Return the [X, Y] coordinate for the center point of the cell that contains the specified text.  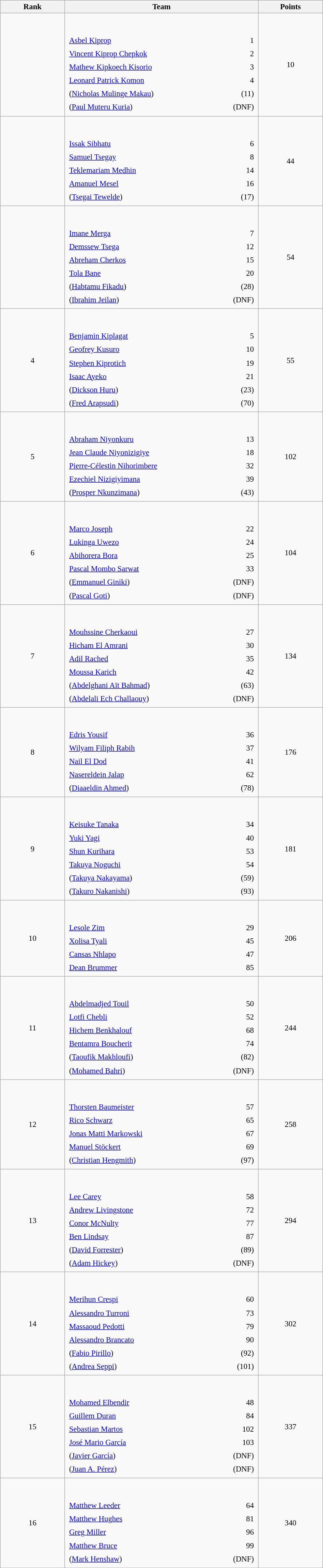
32 [242, 466]
(17) [238, 197]
67 [239, 1133]
(Fred Arapsudi) [142, 403]
134 [290, 656]
(Mohamed Bahri) [136, 1070]
Jean Claude Niyonizigiye [147, 452]
Merihun Crespi 60 Alessandro Turroni 73 Massaoud Pedotti 79 Alessandro Brancato 90 (Fabio Pirillo) (92) (Andrea Seppi) (101) [161, 1324]
Alessandro Turroni [140, 1313]
Vincent Kiprop Chepkok [141, 54]
Mouhssine Cherkaoui [140, 632]
41 [238, 762]
Greg Miller [133, 1532]
(Emmanuel Giniki) [138, 582]
Yuki Yagi [142, 838]
9 [33, 848]
33 [232, 569]
Amanuel Mesel [143, 183]
60 [234, 1299]
Lotfi Chebli [136, 1017]
Edris Yousif 36 Wilyam Filiph Rabih 37 Nail El Dod 41 Nasereldein Jalap 62 (Diaaeldin Ahmed) (78) [161, 752]
Issak Sibhatu [143, 144]
(Diaaeldin Ahmed) [143, 788]
Imane Merga 7 Demssew Tsega 12 Abreham Cherkos 15 Tola Bane 20 (Habtamu Fikadu) (28) (Ibrahim Jeilan) (DNF) [161, 257]
(92) [234, 1353]
Hicham El Amrani [140, 645]
(11) [235, 94]
Rico Schwarz [144, 1120]
Leonard Patrick Komon [141, 80]
81 [228, 1519]
Alessandro Brancato [140, 1340]
Dean Brummer [144, 967]
73 [234, 1313]
337 [290, 1427]
Pierre-Célestin Nihorimbere [147, 466]
Mohamed Elbendir [135, 1402]
27 [234, 632]
29 [239, 928]
(23) [236, 390]
Matthew Hughes [133, 1519]
(Paul Muteru Kuria) [141, 107]
(Ibrahim Jeilan) [134, 300]
Matthew Leeder [133, 1506]
Ezechiel Nizigiyimana [147, 479]
(82) [231, 1057]
Abdelmadjed Touil [136, 1004]
José Mario García [135, 1443]
Mohamed Elbendir 48 Guillem Duran 84 Sebastian Martos 102 José Mario García 103 (Javier García) (DNF) (Juan A. Pérez) (DNF) [161, 1427]
11 [33, 1028]
294 [290, 1221]
(70) [236, 403]
340 [290, 1523]
(Pascal Goti) [138, 595]
(Adam Hickey) [136, 1263]
(Fabio Pirillo) [140, 1353]
18 [242, 452]
42 [234, 672]
302 [290, 1324]
(Takuya Nakayama) [142, 878]
53 [237, 851]
Thorsten Baumeister [144, 1107]
84 [230, 1416]
(28) [229, 286]
77 [231, 1223]
(89) [231, 1250]
57 [239, 1107]
258 [290, 1124]
Xolisa Tyali [144, 941]
37 [238, 748]
Benjamin Kiplagat 5 Geofrey Kusuro 10 Stephen Kiprotich 19 Isaac Ayeko 21 (Dickson Huru) (23) (Fred Arapsudi) (70) [161, 360]
Team [161, 7]
74 [231, 1044]
Massaoud Pedotti [140, 1326]
(93) [237, 891]
Hichem Benkhalouf [136, 1030]
35 [234, 659]
72 [231, 1210]
48 [230, 1402]
(Andrea Seppi) [140, 1366]
79 [234, 1326]
(Christian Hengmith) [144, 1160]
Abreham Cherkos [134, 260]
Pascal Mombo Sarwat [138, 569]
Abraham Niyonkuru 13 Jean Claude Niyonizigiye 18 Pierre-Célestin Nihorimbere 32 Ezechiel Nizigiyimana 39 (Prosper Nkunzimana) (43) [161, 457]
Jonas Matti Markowski [144, 1133]
Guillem Duran [135, 1416]
Nasereldein Jalap [143, 775]
Keisuke Tanaka [142, 825]
62 [238, 775]
Tola Bane [134, 273]
(Nicholas Mulinge Makau) [141, 94]
(97) [239, 1160]
24 [232, 542]
Asbel Kiprop 1 Vincent Kiprop Chepkok 2 Mathew Kipkoech Kisorio 3 Leonard Patrick Komon 4 (Nicholas Mulinge Makau) (11) (Paul Muteru Kuria) (DNF) [161, 65]
Bentamra Boucherit [136, 1044]
Marco Joseph [138, 529]
Adil Rached [140, 659]
30 [234, 645]
(59) [237, 878]
20 [229, 273]
104 [290, 553]
3 [235, 67]
90 [234, 1340]
Stephen Kiprotich [142, 363]
Geofrey Kusuro [142, 349]
Issak Sibhatu 6 Samuel Tsegay 8 Teklemariam Medhin 14 Amanuel Mesel 16 (Tsegai Tewelde) (17) [161, 161]
64 [228, 1506]
Mouhssine Cherkaoui 27 Hicham El Amrani 30 Adil Rached 35 Moussa Karich 42 (Abdelghani Aït Bahmad) (63) (Abdelali Ech Challaouy) (DNF) [161, 656]
Keisuke Tanaka 34 Yuki Yagi 40 Shun Kurihara 53 Takuya Noguchi 54 (Takuya Nakayama) (59) (Takuro Nakanishi) (93) [161, 848]
87 [231, 1236]
103 [230, 1443]
Teklemariam Medhin [143, 170]
Imane Merga [134, 233]
69 [239, 1147]
1 [235, 41]
Merihun Crespi [140, 1299]
45 [239, 941]
52 [231, 1017]
Thorsten Baumeister 57 Rico Schwarz 65 Jonas Matti Markowski 67 Manuel Stöckert 69 (Christian Hengmith) (97) [161, 1124]
Ben Lindsay [136, 1236]
Wilyam Filiph Rabih [143, 748]
(43) [242, 493]
2 [235, 54]
Sebastian Martos [135, 1429]
85 [239, 967]
244 [290, 1028]
Lesole Zim 29 Xolisa Tyali 45 Cansas Nhlapo 47 Dean Brummer 85 [161, 938]
Lee Carey 58 Andrew Livingstone 72 Conor McNulty 77 Ben Lindsay 87 (David Forrester) (89) (Adam Hickey) (DNF) [161, 1221]
Isaac Ayeko [142, 376]
Lee Carey [136, 1196]
(Dickson Huru) [142, 390]
Andrew Livingstone [136, 1210]
47 [239, 954]
(David Forrester) [136, 1250]
68 [231, 1030]
Abihorera Bora [138, 556]
Edris Yousif [143, 735]
34 [237, 825]
50 [231, 1004]
(Javier García) [135, 1456]
22 [232, 529]
176 [290, 752]
99 [228, 1546]
(63) [234, 685]
Takuya Noguchi [142, 864]
(Mark Henshaw) [133, 1559]
65 [239, 1120]
(Takuro Nakanishi) [142, 891]
Manuel Stöckert [144, 1147]
(Habtamu Fikadu) [134, 286]
(78) [238, 788]
Mathew Kipkoech Kisorio [141, 67]
19 [236, 363]
Abraham Niyonkuru [147, 439]
Nail El Dod [143, 762]
Cansas Nhlapo [144, 954]
96 [228, 1532]
206 [290, 938]
(Juan A. Pérez) [135, 1469]
(Prosper Nkunzimana) [147, 493]
(Abdelghani Aït Bahmad) [140, 685]
Matthew Bruce [133, 1546]
55 [290, 360]
Points [290, 7]
Moussa Karich [140, 672]
Matthew Leeder 64 Matthew Hughes 81 Greg Miller 96 Matthew Bruce 99 (Mark Henshaw) (DNF) [161, 1523]
Abdelmadjed Touil 50 Lotfi Chebli 52 Hichem Benkhalouf 68 Bentamra Boucherit 74 (Taoufik Makhloufi) (82) (Mohamed Bahri) (DNF) [161, 1028]
44 [290, 161]
36 [238, 735]
Asbel Kiprop [141, 41]
Conor McNulty [136, 1223]
181 [290, 848]
Lesole Zim [144, 928]
40 [237, 838]
(101) [234, 1366]
(Abdelali Ech Challaouy) [140, 698]
(Tsegai Tewelde) [143, 197]
Marco Joseph 22 Lukinga Uwezo 24 Abihorera Bora 25 Pascal Mombo Sarwat 33 (Emmanuel Giniki) (DNF) (Pascal Goti) (DNF) [161, 553]
Demssew Tsega [134, 246]
58 [231, 1196]
39 [242, 479]
(Taoufik Makhloufi) [136, 1057]
25 [232, 556]
Shun Kurihara [142, 851]
Samuel Tsegay [143, 157]
Lukinga Uwezo [138, 542]
21 [236, 376]
Rank [33, 7]
Benjamin Kiplagat [142, 336]
